From the cell containing the given text, extract its center point as [X, Y] coordinate. 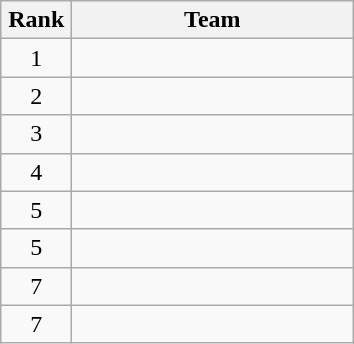
Team [212, 20]
4 [36, 172]
3 [36, 134]
1 [36, 58]
Rank [36, 20]
2 [36, 96]
